Identify which cell holds the provided text, then report its (X, Y) central coordinate. 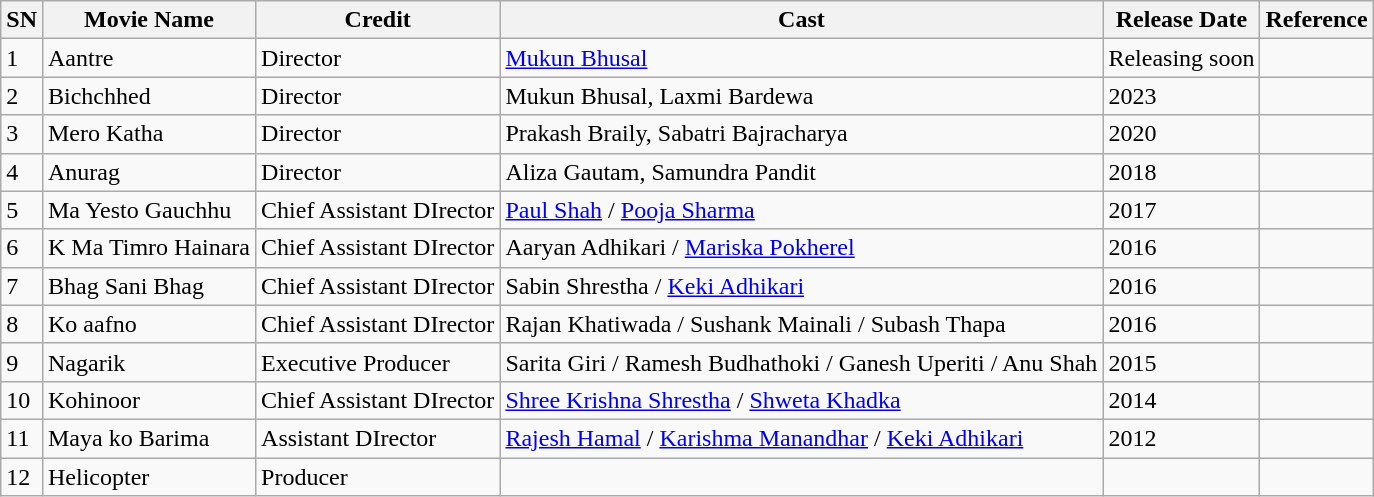
K Ma Timro Hainara (148, 248)
Helicopter (148, 477)
Prakash Braily, Sabatri Bajracharya (802, 134)
5 (22, 210)
SN (22, 20)
1 (22, 58)
Kohinoor (148, 400)
Cast (802, 20)
Releasing soon (1182, 58)
Bhag Sani Bhag (148, 286)
Aantre (148, 58)
6 (22, 248)
Anurag (148, 172)
2018 (1182, 172)
10 (22, 400)
Assistant DIrector (378, 438)
Ko aafno (148, 324)
Reference (1316, 20)
Ma Yesto Gauchhu (148, 210)
Nagarik (148, 362)
Shree Krishna Shrestha / Shweta Khadka (802, 400)
2020 (1182, 134)
Producer (378, 477)
Mukun Bhusal, Laxmi Bardewa (802, 96)
8 (22, 324)
2014 (1182, 400)
3 (22, 134)
Credit (378, 20)
Bichchhed (148, 96)
Rajan Khatiwada / Sushank Mainali / Subash Thapa (802, 324)
9 (22, 362)
2012 (1182, 438)
Movie Name (148, 20)
7 (22, 286)
2015 (1182, 362)
11 (22, 438)
12 (22, 477)
Sabin Shrestha / Keki Adhikari (802, 286)
2 (22, 96)
4 (22, 172)
Release Date (1182, 20)
Aaryan Adhikari / Mariska Pokherel (802, 248)
Aliza Gautam, Samundra Pandit (802, 172)
2017 (1182, 210)
Mero Katha (148, 134)
Mukun Bhusal (802, 58)
Rajesh Hamal / Karishma Manandhar / Keki Adhikari (802, 438)
Paul Shah / Pooja Sharma (802, 210)
Executive Producer (378, 362)
2023 (1182, 96)
Maya ko Barima (148, 438)
Sarita Giri / Ramesh Budhathoki / Ganesh Uperiti / Anu Shah (802, 362)
